Return [X, Y] of the center of cell containing provided text 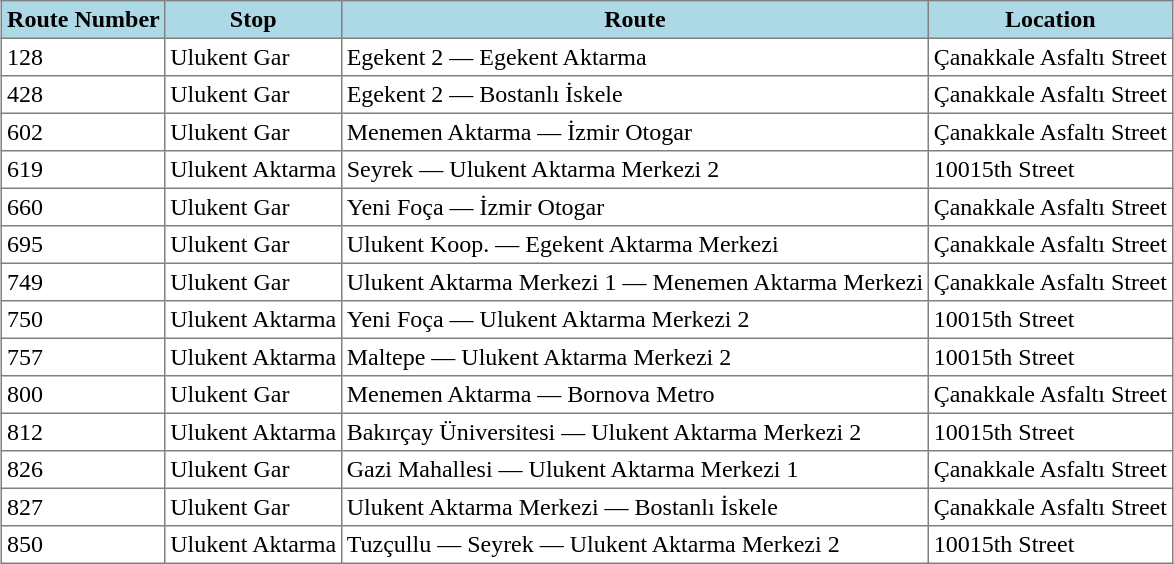
Seyrek — Ulukent Aktarma Merkezi 2 [634, 170]
757 [84, 357]
Menemen Aktarma — Bornova Metro [634, 395]
428 [84, 95]
Ulukent Aktarma Merkezi — Bostanlı İskele [634, 507]
Yeni Foça — Ulukent Aktarma Merkezi 2 [634, 320]
Tuzçullu — Seyrek — Ulukent Aktarma Merkezi 2 [634, 545]
Egekent 2 — Bostanlı İskele [634, 95]
Location [1050, 20]
826 [84, 470]
Gazi Mahallesi — Ulukent Aktarma Merkezi 1 [634, 470]
850 [84, 545]
750 [84, 320]
Egekent 2 — Egekent Aktarma [634, 57]
749 [84, 282]
800 [84, 395]
602 [84, 132]
128 [84, 57]
Route Number [84, 20]
Bakırçay Üniversitesi — Ulukent Aktarma Merkezi 2 [634, 432]
619 [84, 170]
Yeni Foça — İzmir Otogar [634, 207]
Menemen Aktarma — İzmir Otogar [634, 132]
Stop [253, 20]
827 [84, 507]
695 [84, 245]
Ulukent Koop. — Egekent Aktarma Merkezi [634, 245]
Ulukent Aktarma Merkezi 1 — Menemen Aktarma Merkezi [634, 282]
Maltepe — Ulukent Aktarma Merkezi 2 [634, 357]
660 [84, 207]
812 [84, 432]
Route [634, 20]
